Identify which cell holds the provided text, then report its [x, y] central coordinate. 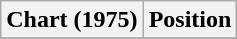
Chart (1975) [72, 20]
Position [190, 20]
